For the text-containing cell, return its midpoint in [x, y] coordinate format. 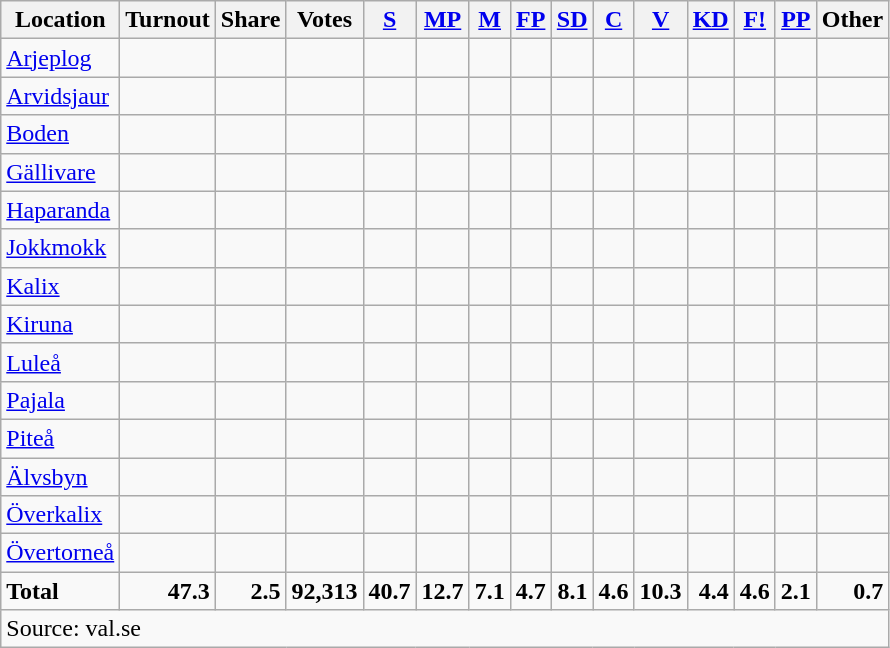
PP [796, 20]
Total [60, 591]
Boden [60, 134]
Haparanda [60, 210]
Överkalix [60, 515]
F! [754, 20]
Share [250, 20]
12.7 [442, 591]
2.5 [250, 591]
2.1 [796, 591]
Source: val.se [445, 629]
0.7 [852, 591]
Location [60, 20]
KD [710, 20]
Kiruna [60, 324]
Kalix [60, 286]
8.1 [572, 591]
Other [852, 20]
47.3 [168, 591]
Turnout [168, 20]
4.4 [710, 591]
40.7 [390, 591]
Votes [324, 20]
Arjeplog [60, 58]
Gällivare [60, 172]
Arvidsjaur [60, 96]
Pajala [60, 400]
V [660, 20]
SD [572, 20]
S [390, 20]
Piteå [60, 438]
M [490, 20]
Jokkmokk [60, 248]
Luleå [60, 362]
10.3 [660, 591]
7.1 [490, 591]
4.7 [530, 591]
92,313 [324, 591]
FP [530, 20]
C [614, 20]
Övertorneå [60, 553]
MP [442, 20]
Älvsbyn [60, 477]
